Search for the cell housing the specified text and yield its [x, y] center coordinate. 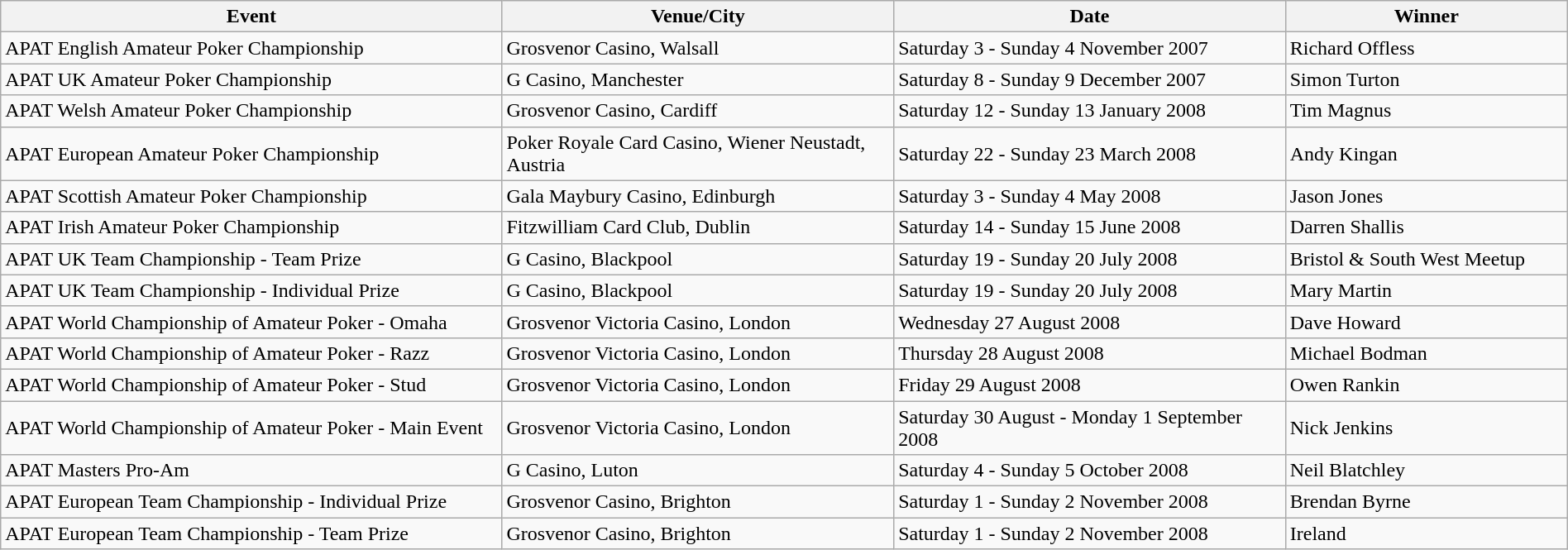
Venue/City [698, 17]
Bristol & South West Meetup [1426, 259]
Ireland [1426, 533]
APAT World Championship of Amateur Poker - Main Event [251, 427]
Michael Bodman [1426, 353]
Tim Magnus [1426, 111]
APAT English Amateur Poker Championship [251, 48]
Saturday 3 - Sunday 4 November 2007 [1090, 48]
Nick Jenkins [1426, 427]
Poker Royale Card Casino, Wiener Neustadt, Austria [698, 154]
Date [1090, 17]
Saturday 4 - Sunday 5 October 2008 [1090, 471]
Richard Offless [1426, 48]
G Casino, Manchester [698, 79]
Fitzwilliam Card Club, Dublin [698, 227]
Grosvenor Casino, Walsall [698, 48]
APAT UK Amateur Poker Championship [251, 79]
Saturday 8 - Sunday 9 December 2007 [1090, 79]
APAT World Championship of Amateur Poker - Razz [251, 353]
Gala Maybury Casino, Edinburgh [698, 196]
Saturday 3 - Sunday 4 May 2008 [1090, 196]
G Casino, Luton [698, 471]
Thursday 28 August 2008 [1090, 353]
Grosvenor Casino, Cardiff [698, 111]
APAT Irish Amateur Poker Championship [251, 227]
APAT World Championship of Amateur Poker - Stud [251, 385]
APAT European Team Championship - Individual Prize [251, 502]
Mary Martin [1426, 290]
Jason Jones [1426, 196]
APAT Scottish Amateur Poker Championship [251, 196]
Brendan Byrne [1426, 502]
APAT UK Team Championship - Individual Prize [251, 290]
APAT Masters Pro-Am [251, 471]
Owen Rankin [1426, 385]
Saturday 22 - Sunday 23 March 2008 [1090, 154]
Andy Kingan [1426, 154]
Event [251, 17]
Friday 29 August 2008 [1090, 385]
Neil Blatchley [1426, 471]
Dave Howard [1426, 322]
APAT World Championship of Amateur Poker - Omaha [251, 322]
Winner [1426, 17]
Saturday 14 - Sunday 15 June 2008 [1090, 227]
APAT Welsh Amateur Poker Championship [251, 111]
Simon Turton [1426, 79]
Saturday 30 August - Monday 1 September 2008 [1090, 427]
APAT UK Team Championship - Team Prize [251, 259]
APAT European Amateur Poker Championship [251, 154]
APAT European Team Championship - Team Prize [251, 533]
Darren Shallis [1426, 227]
Saturday 12 - Sunday 13 January 2008 [1090, 111]
Wednesday 27 August 2008 [1090, 322]
